From the cell containing the given text, extract its center point as [x, y] coordinate. 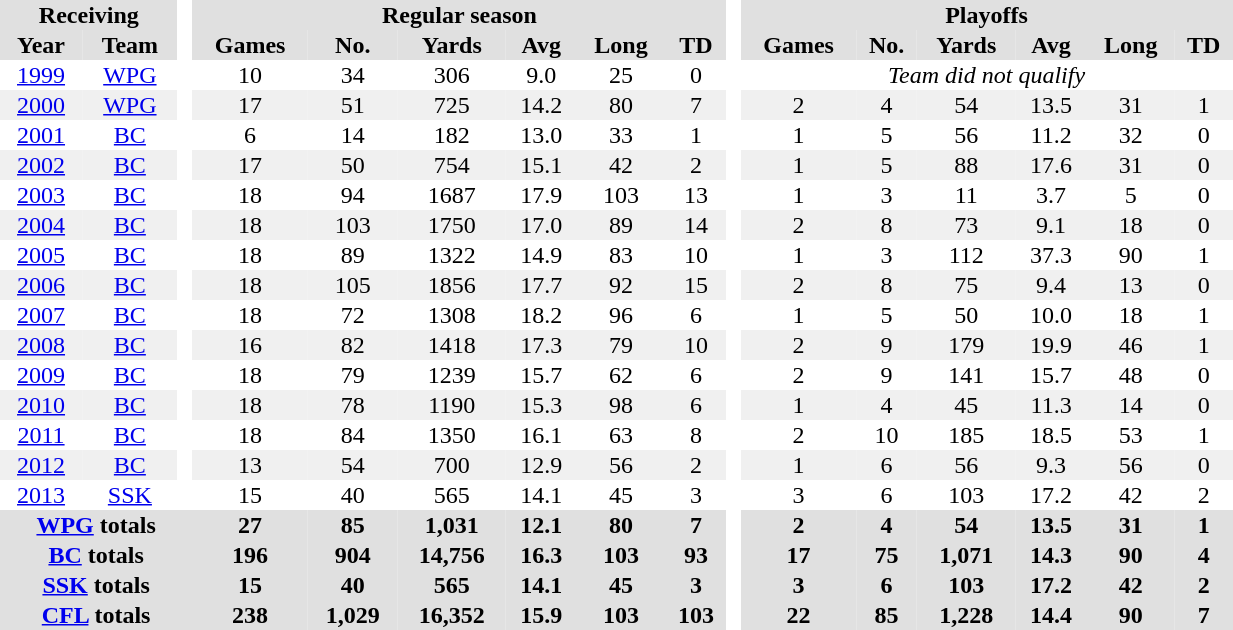
63 [622, 435]
96 [622, 315]
14.4 [1052, 615]
94 [353, 195]
2004 [41, 225]
BC totals [96, 555]
2001 [41, 135]
3.7 [1052, 195]
17.9 [542, 195]
12.1 [542, 525]
2009 [41, 375]
53 [1130, 435]
22 [799, 615]
105 [353, 285]
10.0 [1052, 315]
73 [966, 225]
98 [622, 405]
9.3 [1052, 465]
Team [130, 45]
13.0 [542, 135]
14.9 [542, 255]
2007 [41, 315]
9.1 [1052, 225]
84 [353, 435]
11 [966, 195]
904 [353, 555]
9.0 [542, 75]
Receiving [89, 15]
15.9 [542, 615]
12.9 [542, 465]
14.2 [542, 105]
32 [1130, 135]
18.5 [1052, 435]
1750 [452, 225]
27 [250, 525]
1999 [41, 75]
1322 [452, 255]
2006 [41, 285]
16.3 [542, 555]
Year [41, 45]
33 [622, 135]
SSK [130, 495]
11.2 [1052, 135]
2003 [41, 195]
17.0 [542, 225]
15.3 [542, 405]
93 [696, 555]
11.3 [1052, 405]
Team did not qualify [987, 75]
196 [250, 555]
16.1 [542, 435]
112 [966, 255]
725 [452, 105]
83 [622, 255]
1418 [452, 345]
18.2 [542, 315]
62 [622, 375]
Regular season [459, 15]
1,071 [966, 555]
82 [353, 345]
14,756 [452, 555]
2012 [41, 465]
238 [250, 615]
306 [452, 75]
CFL totals [96, 615]
1,228 [966, 615]
2011 [41, 435]
754 [452, 165]
17.7 [542, 285]
1856 [452, 285]
2002 [41, 165]
SSK totals [96, 585]
88 [966, 165]
1,029 [353, 615]
37.3 [1052, 255]
182 [452, 135]
25 [622, 75]
1,031 [452, 525]
16,352 [452, 615]
185 [966, 435]
1190 [452, 405]
51 [353, 105]
2005 [41, 255]
16 [250, 345]
78 [353, 405]
WPG totals [96, 525]
1350 [452, 435]
9.4 [1052, 285]
700 [452, 465]
141 [966, 375]
2008 [41, 345]
46 [1130, 345]
Playoffs [987, 15]
48 [1130, 375]
1308 [452, 315]
14.3 [1052, 555]
17.3 [542, 345]
2000 [41, 105]
92 [622, 285]
19.9 [1052, 345]
1239 [452, 375]
15.1 [542, 165]
34 [353, 75]
179 [966, 345]
2010 [41, 405]
2013 [41, 495]
17.6 [1052, 165]
72 [353, 315]
1687 [452, 195]
